Detect which cell encompasses the target text, then output its (X, Y) center coordinate. 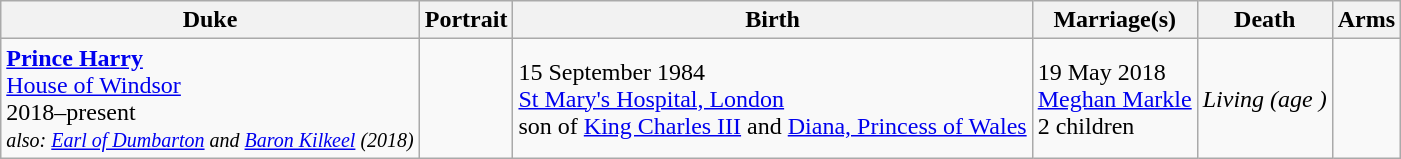
15 September 1984St Mary's Hospital, Londonson of King Charles III and Diana, Princess of Wales (772, 98)
Duke (210, 20)
Living (age ) (1264, 98)
19 May 2018Meghan Markle2 children (1114, 98)
Portrait (466, 20)
Arms (1366, 20)
Birth (772, 20)
Marriage(s) (1114, 20)
Prince HarryHouse of Windsor2018–presentalso: Earl of Dumbarton and Baron Kilkeel (2018) (210, 98)
Death (1264, 20)
